Capture the cell that displays the provided text and extract its [x, y] central coordinate. 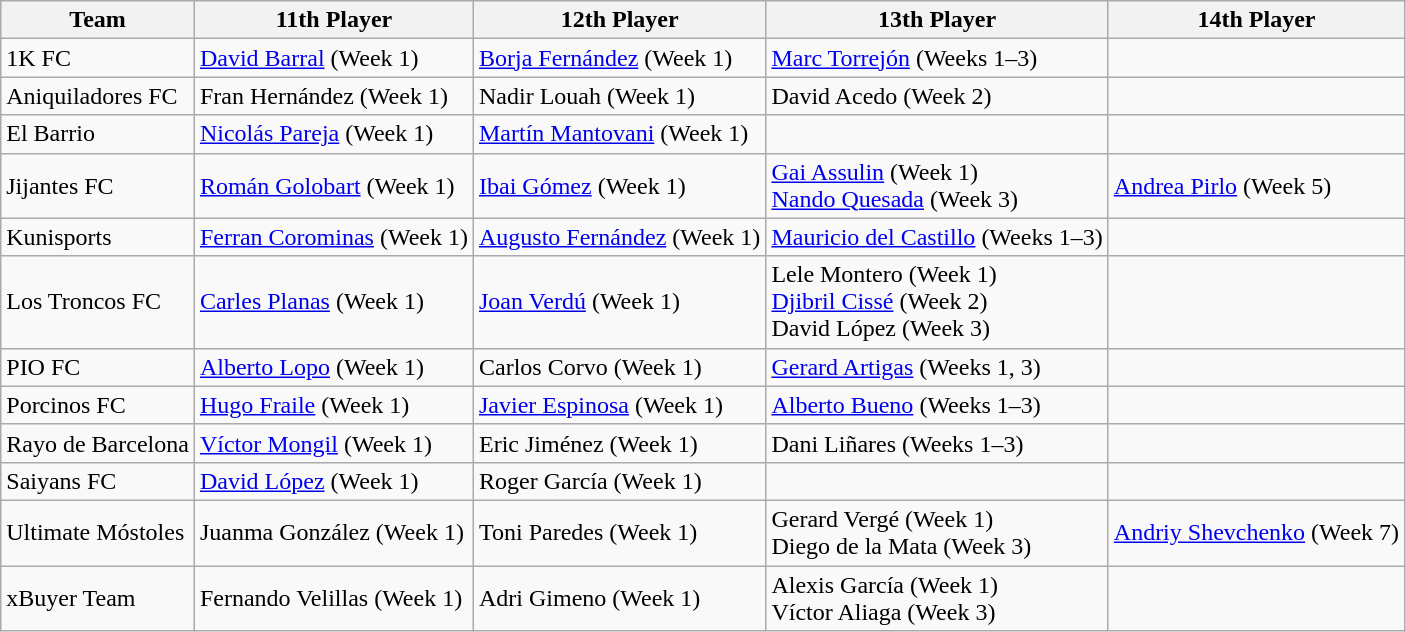
Jijantes FC [98, 186]
El Barrio [98, 134]
Adri Gimeno (Week 1) [619, 598]
Víctor Mongil (Week 1) [334, 443]
Ultimate Móstoles [98, 532]
Gerard Vergé (Week 1) Diego de la Mata (Week 3) [937, 532]
Saiyans FC [98, 481]
xBuyer Team [98, 598]
Eric Jiménez (Week 1) [619, 443]
Carlos Corvo (Week 1) [619, 367]
Andrea Pirlo (Week 5) [1256, 186]
Nadir Louah (Week 1) [619, 96]
Martín Mantovani (Week 1) [619, 134]
Roger García (Week 1) [619, 481]
Andriy Shevchenko (Week 7) [1256, 532]
Augusto Fernández (Week 1) [619, 237]
Team [98, 20]
Aniquiladores FC [98, 96]
Rayo de Barcelona [98, 443]
David Barral (Week 1) [334, 58]
Dani Liñares (Weeks 1–3) [937, 443]
1K FC [98, 58]
Fernando Velillas (Week 1) [334, 598]
Lele Montero (Week 1) Djibril Cissé (Week 2) David López (Week 3) [937, 302]
Los Troncos FC [98, 302]
Ferran Corominas (Week 1) [334, 237]
Mauricio del Castillo (Weeks 1–3) [937, 237]
Toni Paredes (Week 1) [619, 532]
12th Player [619, 20]
Gerard Artigas (Weeks 1, 3) [937, 367]
David López (Week 1) [334, 481]
Fran Hernández (Week 1) [334, 96]
13th Player [937, 20]
Ibai Gómez (Week 1) [619, 186]
Nicolás Pareja (Week 1) [334, 134]
Hugo Fraile (Week 1) [334, 405]
11th Player [334, 20]
David Acedo (Week 2) [937, 96]
Marc Torrejón (Weeks 1–3) [937, 58]
Joan Verdú (Week 1) [619, 302]
14th Player [1256, 20]
Borja Fernández (Week 1) [619, 58]
Porcinos FC [98, 405]
Javier Espinosa (Week 1) [619, 405]
Alberto Bueno (Weeks 1–3) [937, 405]
Carles Planas (Week 1) [334, 302]
Alberto Lopo (Week 1) [334, 367]
Alexis García (Week 1) Víctor Aliaga (Week 3) [937, 598]
Román Golobart (Week 1) [334, 186]
Gai Assulin (Week 1) Nando Quesada (Week 3) [937, 186]
Juanma González (Week 1) [334, 532]
Kunisports [98, 237]
PIO FC [98, 367]
